Return (X, Y) of the center of cell containing provided text 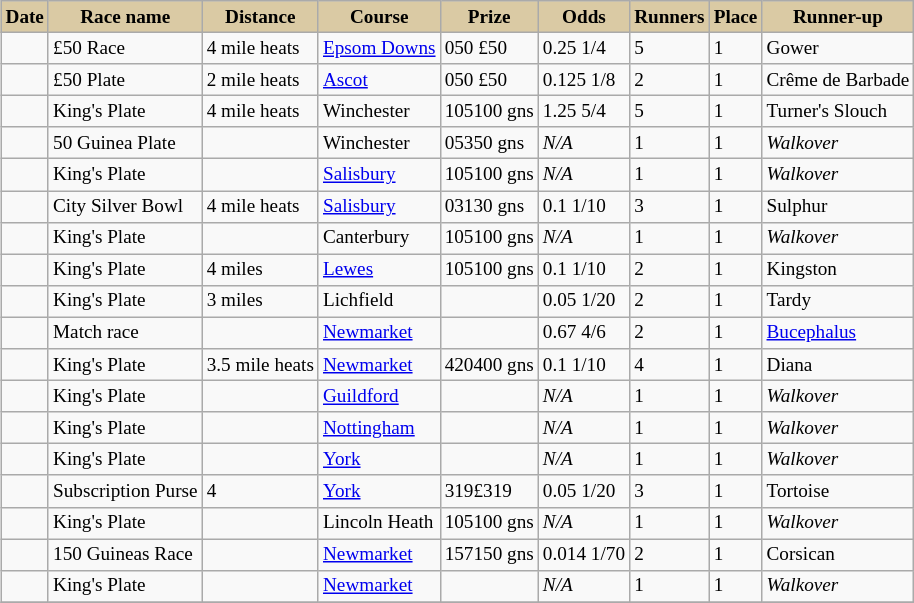
Crême de Barbade (838, 80)
319£319 (489, 491)
Lewes (379, 270)
Ascot (379, 80)
157150 gns (489, 554)
City Silver Bowl (125, 206)
0.125 1/8 (584, 80)
420400 gns (489, 365)
Date (25, 17)
Subscription Purse (125, 491)
3.5 mile heats (260, 365)
Distance (260, 17)
£50 Plate (125, 80)
Canterbury (379, 238)
Lincoln Heath (379, 523)
Match race (125, 333)
£50 Race (125, 48)
2 mile heats (260, 80)
3 miles (260, 301)
150 Guineas Race (125, 554)
50 Guinea Plate (125, 143)
Course (379, 17)
Tortoise (838, 491)
4 miles (260, 270)
Place (736, 17)
Race name (125, 17)
Bucephalus (838, 333)
1.25 5/4 (584, 111)
Tardy (838, 301)
Turner's Slouch (838, 111)
Guildford (379, 396)
Lichfield (379, 301)
0.67 4/6 (584, 333)
0.25 1/4 (584, 48)
Runners (670, 17)
Sulphur (838, 206)
Odds (584, 17)
Epsom Downs (379, 48)
Prize (489, 17)
Gower (838, 48)
0.014 1/70 (584, 554)
05350 gns (489, 143)
Kingston (838, 270)
Nottingham (379, 428)
03130 gns (489, 206)
Diana (838, 365)
Runner-up (838, 17)
Corsican (838, 554)
